Search for the cell housing the specified text and yield its [X, Y] center coordinate. 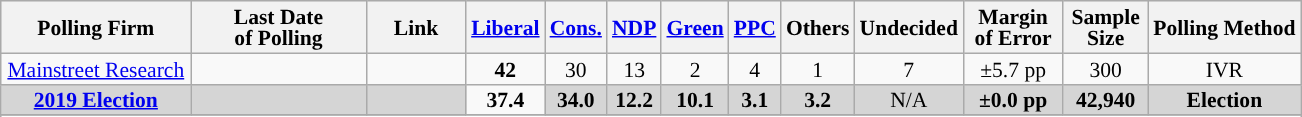
±5.7 pp [1013, 68]
Undecided [909, 27]
Cons. [576, 27]
3.1 [755, 100]
2019 Election [96, 100]
Liberal [505, 27]
37.4 [505, 100]
PPC [755, 27]
SampleSize [1106, 27]
34.0 [576, 100]
42,940 [1106, 100]
1 [818, 68]
2 [694, 68]
Green [694, 27]
Mainstreet Research [96, 68]
10.1 [694, 100]
4 [755, 68]
Election [1224, 100]
300 [1106, 68]
Polling Firm [96, 27]
7 [909, 68]
3.2 [818, 100]
13 [634, 68]
IVR [1224, 68]
12.2 [634, 100]
30 [576, 68]
Marginof Error [1013, 27]
Polling Method [1224, 27]
Last Dateof Polling [278, 27]
N/A [909, 100]
Link [416, 27]
Others [818, 27]
42 [505, 68]
±0.0 pp [1013, 100]
NDP [634, 27]
